Determine the [x, y] coordinate at the center of the cell enclosing the given text.  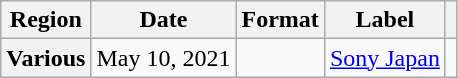
May 10, 2021 [164, 58]
Region [46, 20]
Sony Japan [384, 58]
Various [46, 58]
Label [384, 20]
Date [164, 20]
Format [280, 20]
